Detect which cell encompasses the target text, then output its [X, Y] center coordinate. 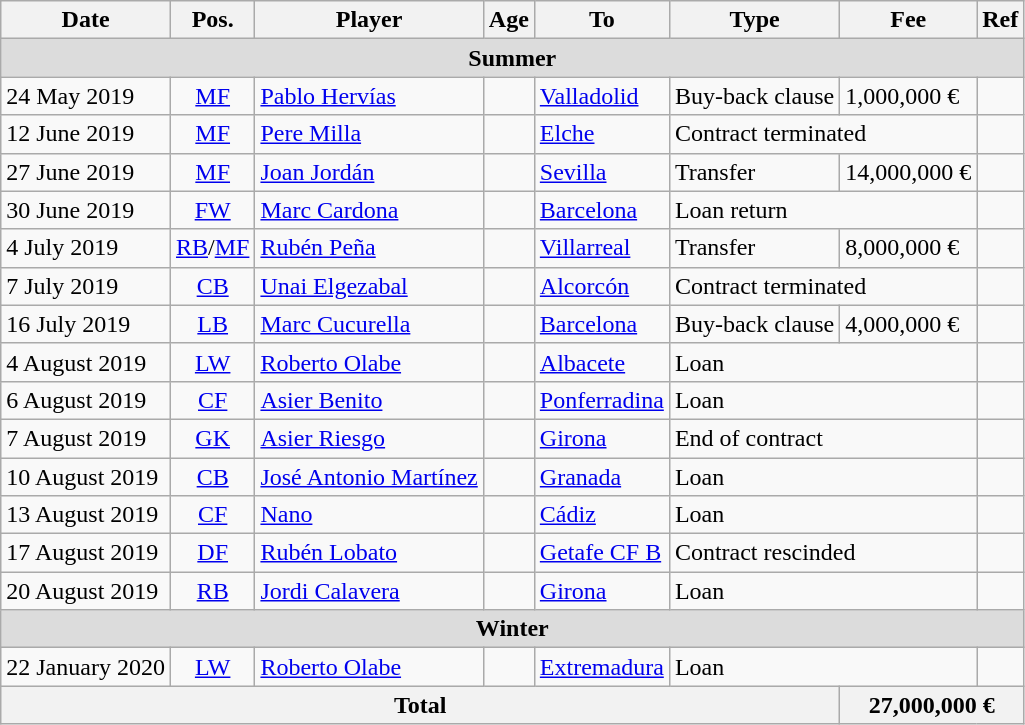
RB/MF [212, 248]
Pere Milla [369, 134]
7 July 2019 [86, 286]
GK [212, 438]
20 August 2019 [86, 591]
12 June 2019 [86, 134]
6 August 2019 [86, 400]
Loan return [822, 210]
Cádiz [602, 515]
Granada [602, 477]
Summer [512, 58]
14,000,000 € [908, 172]
22 January 2020 [86, 667]
FW [212, 210]
Ref [1000, 20]
Unai Elgezabal [369, 286]
RB [212, 591]
27,000,000 € [932, 705]
Marc Cardona [369, 210]
Getafe CF B [602, 553]
Winter [512, 629]
Pablo Hervías [369, 96]
Age [508, 20]
Villarreal [602, 248]
4 July 2019 [86, 248]
LB [212, 324]
Elche [602, 134]
Extremadura [602, 667]
27 June 2019 [86, 172]
30 June 2019 [86, 210]
Total [420, 705]
Albacete [602, 362]
24 May 2019 [86, 96]
Fee [908, 20]
DF [212, 553]
Type [754, 20]
Rubén Lobato [369, 553]
Pos. [212, 20]
Sevilla [602, 172]
4,000,000 € [908, 324]
Marc Cucurella [369, 324]
Ponferradina [602, 400]
1,000,000 € [908, 96]
17 August 2019 [86, 553]
To [602, 20]
7 August 2019 [86, 438]
Asier Riesgo [369, 438]
4 August 2019 [86, 362]
Contract rescinded [822, 553]
16 July 2019 [86, 324]
Jordi Calavera [369, 591]
10 August 2019 [86, 477]
Valladolid [602, 96]
Joan Jordán [369, 172]
Asier Benito [369, 400]
Nano [369, 515]
Rubén Peña [369, 248]
Player [369, 20]
End of contract [822, 438]
Alcorcón [602, 286]
8,000,000 € [908, 248]
13 August 2019 [86, 515]
José Antonio Martínez [369, 477]
Date [86, 20]
